Output the (x, y) coordinate of the center of the cell containing the given text.  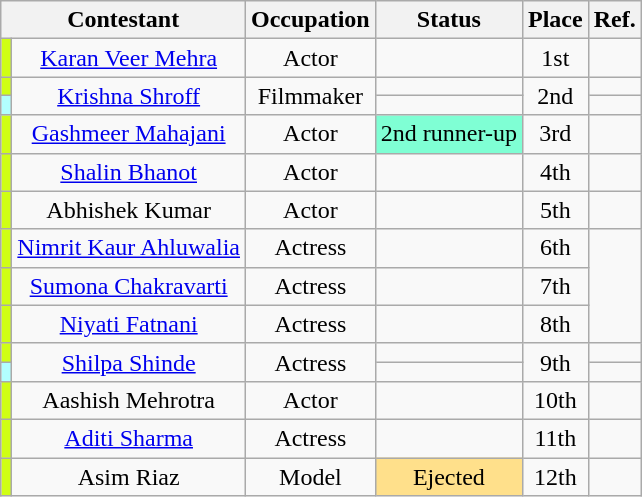
Status (448, 20)
1st (555, 58)
Abhishek Kumar (129, 210)
Asim Riaz (129, 477)
Model (311, 477)
Place (555, 20)
Ejected (448, 477)
Filmmaker (311, 96)
2nd runner-up (448, 134)
7th (555, 286)
Aashish Mehrotra (129, 400)
Shilpa Shinde (129, 362)
Contestant (124, 20)
Ref. (614, 20)
Occupation (311, 20)
8th (555, 324)
11th (555, 438)
6th (555, 248)
Nimrit Kaur Ahluwalia (129, 248)
Karan Veer Mehra (129, 58)
12th (555, 477)
4th (555, 172)
Krishna Shroff (129, 96)
Niyati Fatnani (129, 324)
Aditi Sharma (129, 438)
Shalin Bhanot (129, 172)
2nd (555, 96)
5th (555, 210)
Gashmeer Mahajani (129, 134)
10th (555, 400)
3rd (555, 134)
Sumona Chakravarti (129, 286)
9th (555, 362)
